Identify which cell holds the provided text, then report its [X, Y] central coordinate. 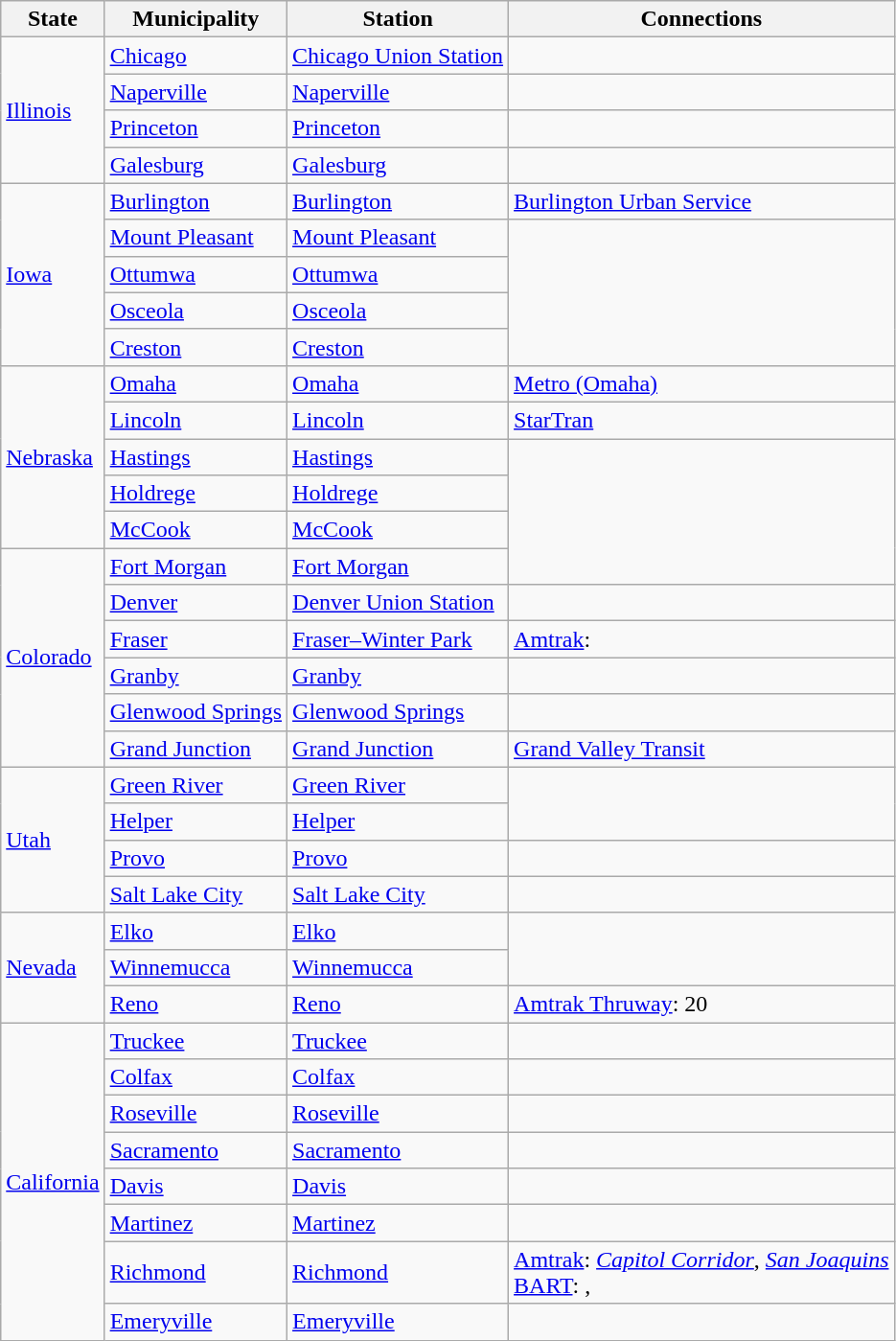
Grand Valley Transit [701, 749]
Municipality [195, 19]
Denver Union Station [399, 603]
Fraser [195, 639]
Station [399, 19]
Chicago Union Station [399, 56]
Metro (Omaha) [701, 383]
Fraser–Winter Park [399, 639]
Chicago [195, 56]
State [53, 19]
Denver [195, 603]
Illinois [53, 110]
Amtrak: [701, 639]
California [53, 1181]
Connections [701, 19]
Iowa [53, 274]
Nevada [53, 967]
Colorado [53, 658]
Amtrak: Capitol Corridor, San Joaquins BART: , [701, 1273]
StarTran [701, 420]
Burlington Urban Service [701, 201]
Amtrak Thruway: 20 [701, 1004]
Utah [53, 840]
Nebraska [53, 456]
